Determine the [x, y] coordinate at the center of the cell enclosing the given text.  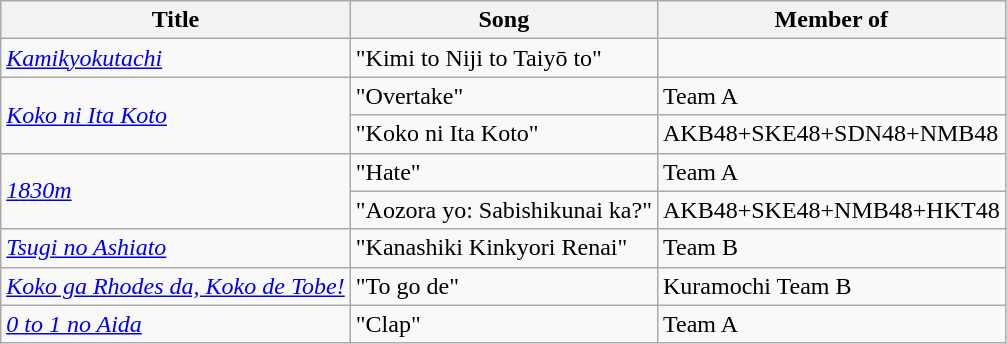
Kuramochi Team B [831, 286]
Song [504, 20]
Tsugi no Ashiato [176, 248]
Title [176, 20]
"To go de" [504, 286]
"Koko ni Ita Koto" [504, 134]
Koko ni Ita Koto [176, 115]
0 to 1 no Aida [176, 324]
AKB48+SKE48+SDN48+NMB48 [831, 134]
"Kanashiki Kinkyori Renai" [504, 248]
"Kimi to Niji to Taiyō to" [504, 58]
Team B [831, 248]
"Clap" [504, 324]
Koko ga Rhodes da, Koko de Tobe! [176, 286]
"Hate" [504, 172]
Kamikyokutachi [176, 58]
AKB48+SKE48+NMB48+HKT48 [831, 210]
Member of [831, 20]
"Aozora yo: Sabishikunai ka?" [504, 210]
"Overtake" [504, 96]
1830m [176, 191]
